Output the [x, y] coordinate of the center of the cell containing the given text.  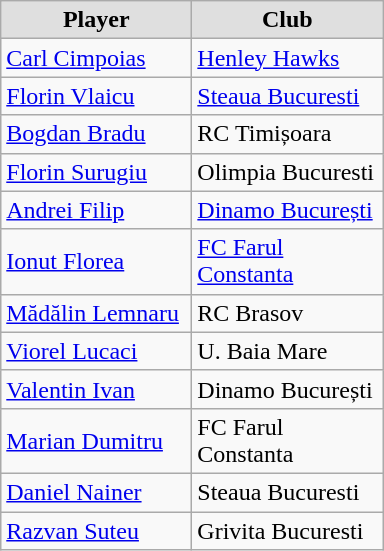
Andrei Filip [96, 210]
Henley Hawks [288, 58]
Olimpia Bucuresti [288, 172]
Viorel Lucaci [96, 351]
Florin Vlaicu [96, 96]
Razvan Suteu [96, 531]
Mădălin Lemnaru [96, 313]
Valentin Ivan [96, 389]
Bogdan Bradu [96, 134]
Club [288, 20]
U. Baia Mare [288, 351]
Florin Surugiu [96, 172]
Player [96, 20]
RC Brasov [288, 313]
Daniel Nainer [96, 492]
Grivita Bucuresti [288, 531]
RC Timișoara [288, 134]
Marian Dumitru [96, 440]
Carl Cimpoias [96, 58]
Ionut Florea [96, 262]
